Search for the cell housing the specified text and yield its [x, y] center coordinate. 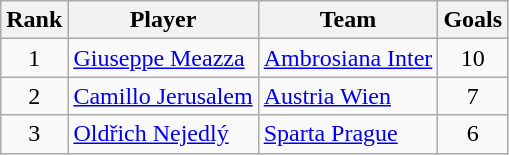
Giuseppe Meazza [163, 58]
1 [34, 58]
10 [473, 58]
Rank [34, 20]
Sparta Prague [348, 134]
6 [473, 134]
2 [34, 96]
Player [163, 20]
Oldřich Nejedlý [163, 134]
Team [348, 20]
Camillo Jerusalem [163, 96]
Ambrosiana Inter [348, 58]
7 [473, 96]
Goals [473, 20]
3 [34, 134]
Austria Wien [348, 96]
